Scan for the cell matching the given text and deliver its (X, Y) coordinate at center. 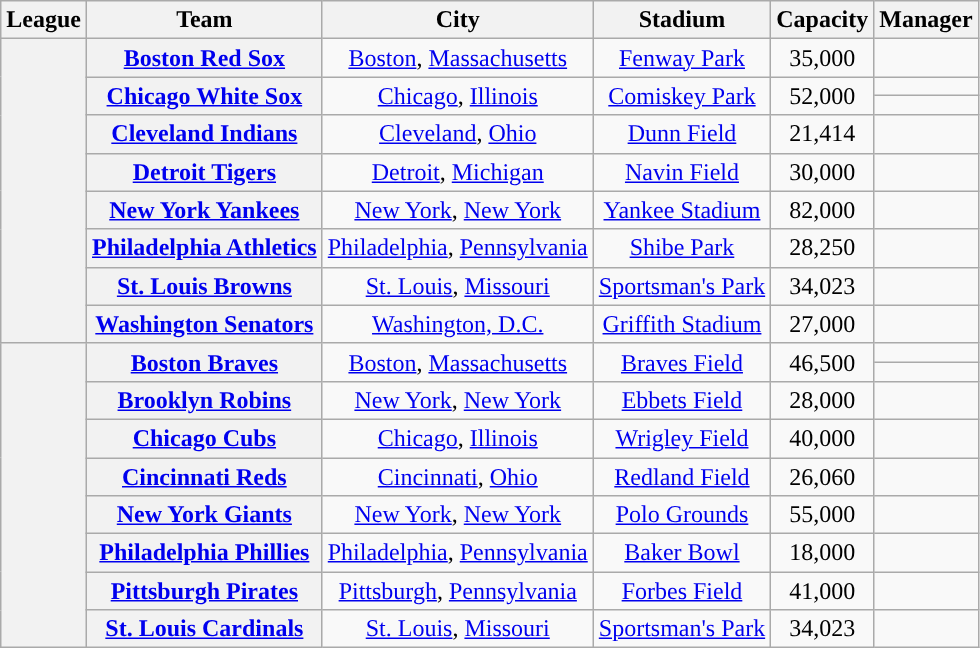
Ebbets Field (682, 400)
Cincinnati, Ohio (458, 477)
35,000 (822, 58)
28,000 (822, 400)
52,000 (822, 96)
18,000 (822, 553)
Philadelphia Phillies (204, 553)
21,414 (822, 134)
Polo Grounds (682, 515)
Shibe Park (682, 248)
55,000 (822, 515)
Wrigley Field (682, 438)
Comiskey Park (682, 96)
City (458, 20)
New York Giants (204, 515)
Fenway Park (682, 58)
Cleveland, Ohio (458, 134)
82,000 (822, 210)
Philadelphia Athletics (204, 248)
Team (204, 20)
28,250 (822, 248)
League (44, 20)
Detroit, Michigan (458, 172)
Detroit Tigers (204, 172)
26,060 (822, 477)
Pittsburgh, Pennsylvania (458, 591)
Redland Field (682, 477)
30,000 (822, 172)
27,000 (822, 324)
Manager (926, 20)
St. Louis Browns (204, 286)
Chicago Cubs (204, 438)
Braves Field (682, 362)
Washington Senators (204, 324)
Washington, D.C. (458, 324)
Yankee Stadium (682, 210)
Baker Bowl (682, 553)
Griffith Stadium (682, 324)
Boston Braves (204, 362)
Pittsburgh Pirates (204, 591)
Forbes Field (682, 591)
St. Louis Cardinals (204, 629)
Navin Field (682, 172)
46,500 (822, 362)
Boston Red Sox (204, 58)
Dunn Field (682, 134)
40,000 (822, 438)
Stadium (682, 20)
Cleveland Indians (204, 134)
Cincinnati Reds (204, 477)
Chicago White Sox (204, 96)
Brooklyn Robins (204, 400)
41,000 (822, 591)
Capacity (822, 20)
New York Yankees (204, 210)
